Output the [x, y] coordinate of the center of the cell containing the given text.  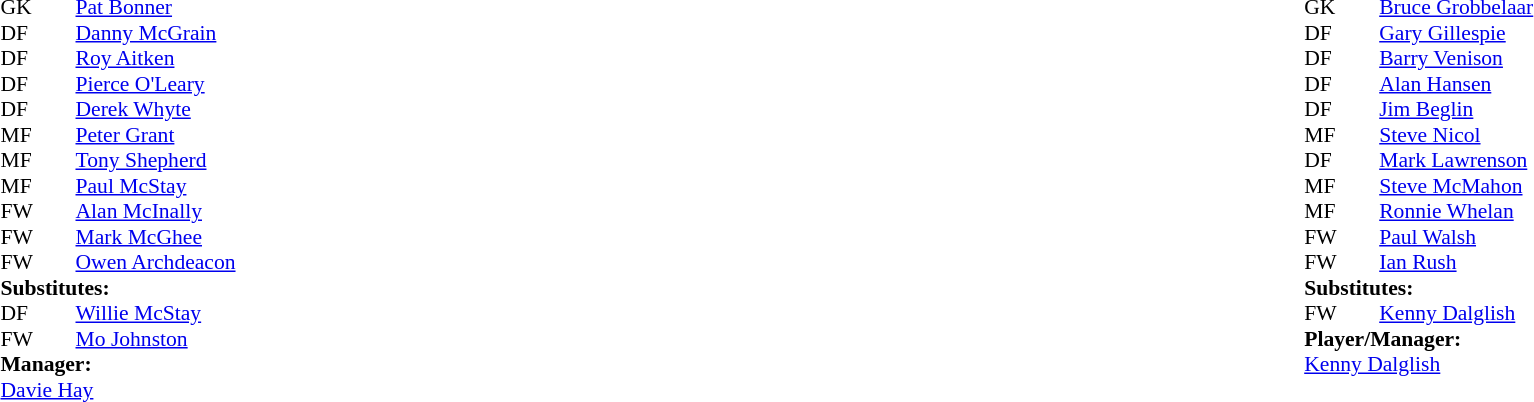
Mark McGhee [156, 237]
Manager: [118, 365]
Roy Aitken [156, 59]
Alan McInally [156, 211]
Barry Venison [1456, 59]
Derek Whyte [156, 109]
Paul Walsh [1456, 237]
Mark Lawrenson [1456, 161]
Willie McStay [156, 313]
Alan Hansen [1456, 84]
Gary Gillespie [1456, 33]
Tony Shepherd [156, 161]
Player/Manager: [1418, 339]
Steve McMahon [1456, 186]
Pierce O'Leary [156, 84]
Danny McGrain [156, 33]
Paul McStay [156, 186]
Owen Archdeacon [156, 263]
Mo Johnston [156, 339]
Ian Rush [1456, 263]
Steve Nicol [1456, 135]
Jim Beglin [1456, 109]
Ronnie Whelan [1456, 211]
Peter Grant [156, 135]
